Scan for the cell matching the given text and deliver its [x, y] coordinate at center. 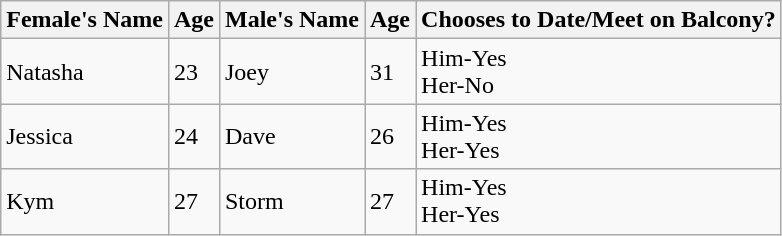
Him-YesHer-No [599, 72]
24 [194, 136]
23 [194, 72]
Joey [292, 72]
26 [390, 136]
Male's Name [292, 20]
Kym [85, 202]
Jessica [85, 136]
31 [390, 72]
Natasha [85, 72]
Chooses to Date/Meet on Balcony? [599, 20]
Female's Name [85, 20]
Dave [292, 136]
Storm [292, 202]
